Capture the cell that displays the provided text and extract its [x, y] central coordinate. 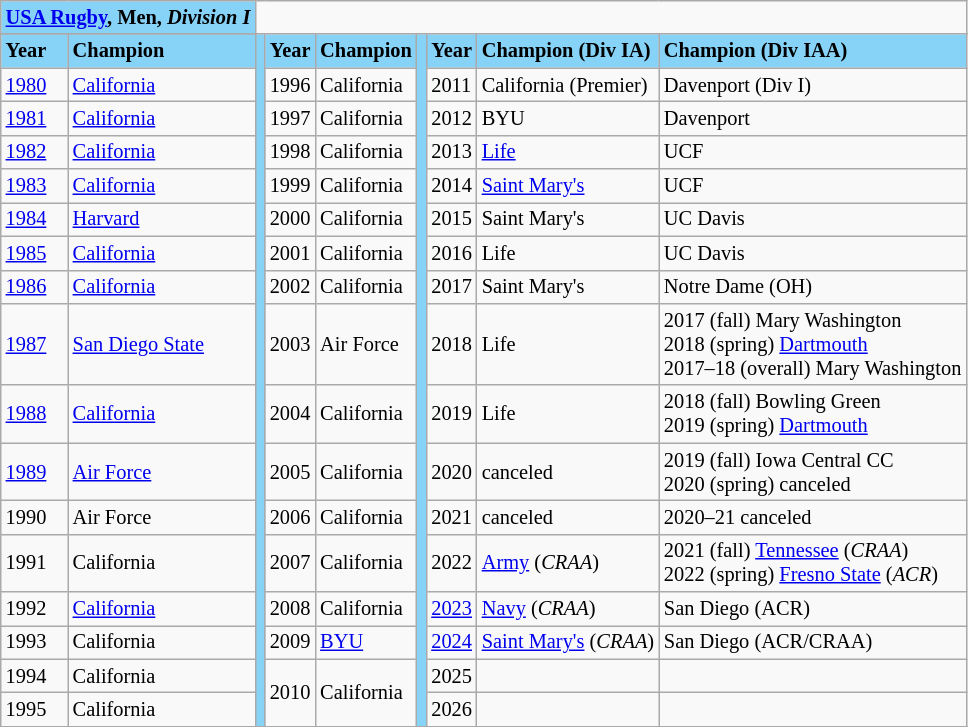
2014 [451, 186]
1996 [290, 85]
2019 (fall) Iowa Central CC2020 (spring) canceled [812, 472]
2012 [451, 118]
2023 [451, 609]
1986 [34, 287]
Davenport (Div I) [812, 85]
2011 [451, 85]
2016 [451, 253]
Notre Dame (OH) [812, 287]
1982 [34, 152]
2020–21 canceled [812, 517]
2018 (fall) Bowling Green2019 (spring) Dartmouth [812, 414]
San Diego (ACR) [812, 609]
Davenport [812, 118]
1999 [290, 186]
2002 [290, 287]
2026 [451, 709]
USA Rugby, Men, Division I [128, 17]
2010 [290, 692]
2025 [451, 676]
1990 [34, 517]
2018 [451, 344]
1980 [34, 85]
1991 [34, 563]
San Diego (ACR/CRAA) [812, 642]
Harvard [162, 219]
1992 [34, 609]
2008 [290, 609]
1987 [34, 344]
2017 [451, 287]
2007 [290, 563]
2022 [451, 563]
2017 (fall) Mary Washington2018 (spring) Dartmouth 2017–18 (overall) Mary Washington [812, 344]
Champion (Div IAA) [812, 51]
1985 [34, 253]
2021 (fall) Tennessee (CRAA)2022 (spring) Fresno State (ACR) [812, 563]
2009 [290, 642]
2019 [451, 414]
2020 [451, 472]
San Diego State [162, 344]
Navy (CRAA) [568, 609]
1994 [34, 676]
2005 [290, 472]
2021 [451, 517]
1995 [34, 709]
1998 [290, 152]
California (Premier) [568, 85]
2003 [290, 344]
2013 [451, 152]
1984 [34, 219]
1981 [34, 118]
1993 [34, 642]
1983 [34, 186]
2006 [290, 517]
Army (CRAA) [568, 563]
1988 [34, 414]
2015 [451, 219]
2004 [290, 414]
1989 [34, 472]
Saint Mary's (CRAA) [568, 642]
1997 [290, 118]
2001 [290, 253]
2000 [290, 219]
Champion (Div IA) [568, 51]
2024 [451, 642]
